For the text-containing cell, return its midpoint in (x, y) coordinate format. 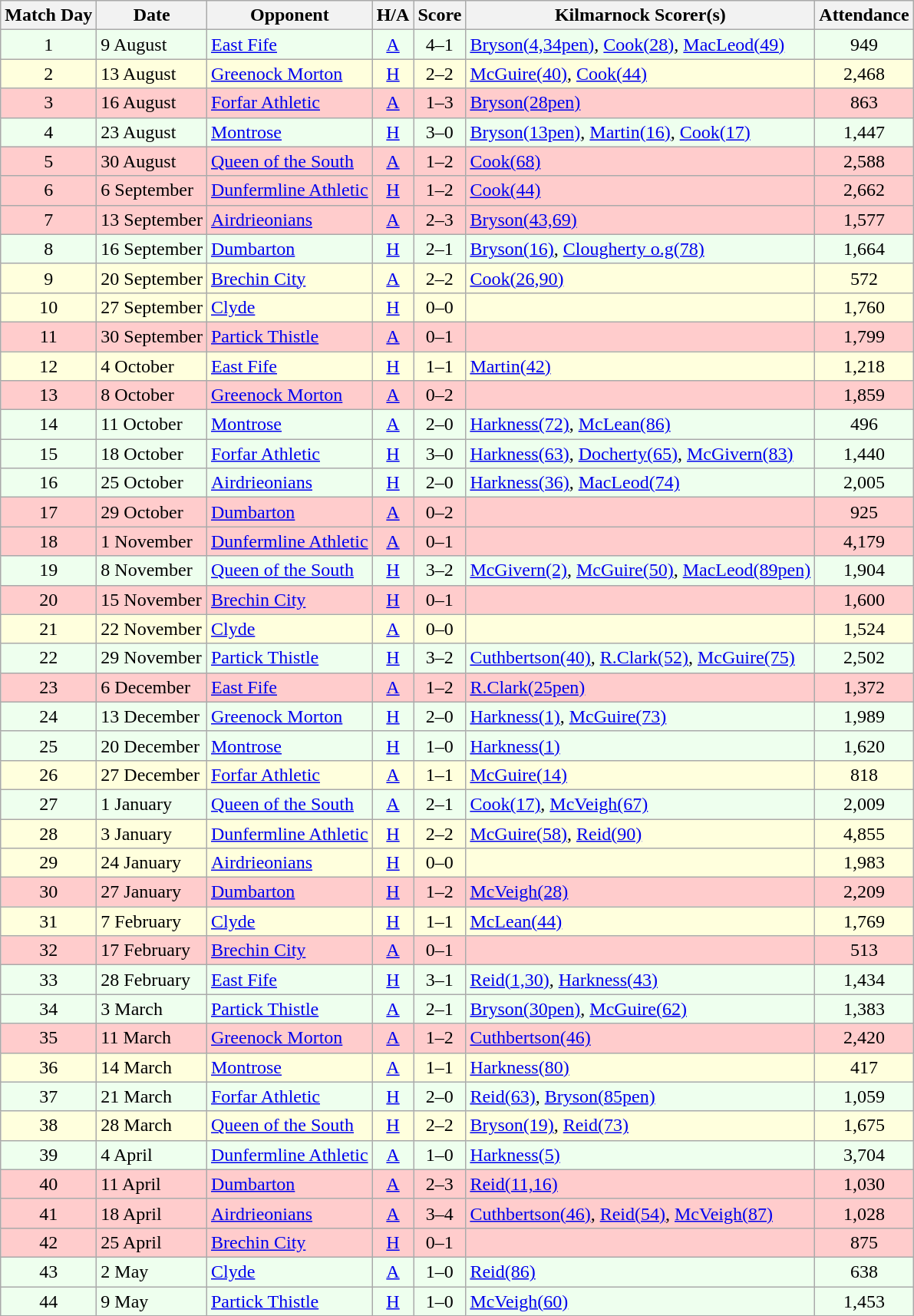
1,028 (864, 1213)
32 (49, 951)
15 (49, 454)
1,434 (864, 980)
8 (49, 249)
417 (864, 1067)
Reid(86) (640, 1271)
42 (49, 1242)
18 October (152, 454)
43 (49, 1271)
1,577 (864, 220)
1,372 (864, 687)
9 May (152, 1301)
1,030 (864, 1184)
1,675 (864, 1126)
Reid(11,16) (640, 1184)
41 (49, 1213)
1,218 (864, 366)
16 August (152, 103)
44 (49, 1301)
5 (49, 161)
Bryson(13pen), Martin(16), Cook(17) (640, 132)
17 (49, 512)
29 November (152, 658)
4,855 (864, 833)
25 October (152, 483)
4,179 (864, 541)
18 April (152, 1213)
2,420 (864, 1038)
30 August (152, 161)
13 (49, 395)
36 (49, 1067)
Bryson(4,34pen), Cook(28), MacLeod(49) (640, 45)
Martin(42) (640, 366)
17 February (152, 951)
3,704 (864, 1155)
1,799 (864, 336)
11 April (152, 1184)
Bryson(30pen), McGuire(62) (640, 1009)
McGivern(2), McGuire(50), MacLeod(89pen) (640, 570)
1,664 (864, 249)
20 September (152, 278)
1,983 (864, 863)
Bryson(43,69) (640, 220)
11 October (152, 425)
Harkness(1), McGuire(73) (640, 716)
4–1 (440, 45)
1 November (152, 541)
16 (49, 483)
McVeigh(28) (640, 892)
27 December (152, 775)
6 September (152, 190)
Cook(26,90) (640, 278)
Harkness(1) (640, 746)
39 (49, 1155)
1,904 (864, 570)
Attendance (864, 15)
9 (49, 278)
13 August (152, 74)
31 (49, 921)
18 (49, 541)
22 (49, 658)
28 March (152, 1126)
7 February (152, 921)
1,440 (864, 454)
Score (440, 15)
875 (864, 1242)
6 December (152, 687)
Bryson(19), Reid(73) (640, 1126)
9 August (152, 45)
1,383 (864, 1009)
27 January (152, 892)
R.Clark(25pen) (640, 687)
2,588 (864, 161)
37 (49, 1096)
Cook(17), McVeigh(67) (640, 804)
27 September (152, 307)
8 October (152, 395)
Reid(1,30), Harkness(43) (640, 980)
26 (49, 775)
H/A (393, 15)
1,760 (864, 307)
Match Day (49, 15)
McLean(44) (640, 921)
638 (864, 1271)
23 (49, 687)
29 October (152, 512)
McGuire(58), Reid(90) (640, 833)
30 (49, 892)
Harkness(72), McLean(86) (640, 425)
2,009 (864, 804)
Harkness(63), Docherty(65), McGivern(83) (640, 454)
1,524 (864, 629)
Harkness(36), MacLeod(74) (640, 483)
496 (864, 425)
8 November (152, 570)
35 (49, 1038)
34 (49, 1009)
25 April (152, 1242)
20 December (152, 746)
Opponent (289, 15)
27 (49, 804)
2 May (152, 1271)
13 September (152, 220)
1,600 (864, 600)
28 (49, 833)
3–1 (440, 980)
Harkness(80) (640, 1067)
11 (49, 336)
11 March (152, 1038)
2,005 (864, 483)
1,859 (864, 395)
1 January (152, 804)
30 September (152, 336)
3 (49, 103)
McGuire(40), Cook(44) (640, 74)
Cook(68) (640, 161)
1,989 (864, 716)
10 (49, 307)
3 January (152, 833)
14 March (152, 1067)
1–3 (440, 103)
29 (49, 863)
Harkness(5) (640, 1155)
21 March (152, 1096)
14 (49, 425)
40 (49, 1184)
Kilmarnock Scorer(s) (640, 15)
4 October (152, 366)
19 (49, 570)
949 (864, 45)
Bryson(28pen) (640, 103)
2,468 (864, 74)
2,209 (864, 892)
Cuthbertson(46), Reid(54), McVeigh(87) (640, 1213)
4 (49, 132)
33 (49, 980)
Cuthbertson(46) (640, 1038)
572 (864, 278)
24 January (152, 863)
2,662 (864, 190)
38 (49, 1126)
Bryson(16), Clougherty o.g(78) (640, 249)
20 (49, 600)
925 (864, 512)
25 (49, 746)
1 (49, 45)
818 (864, 775)
Date (152, 15)
28 February (152, 980)
863 (864, 103)
4 April (152, 1155)
23 August (152, 132)
22 November (152, 629)
513 (864, 951)
1,447 (864, 132)
1,453 (864, 1301)
12 (49, 366)
13 December (152, 716)
Cuthbertson(40), R.Clark(52), McGuire(75) (640, 658)
1,620 (864, 746)
15 November (152, 600)
6 (49, 190)
3–4 (440, 1213)
McVeigh(60) (640, 1301)
3 March (152, 1009)
7 (49, 220)
McGuire(14) (640, 775)
2 (49, 74)
Cook(44) (640, 190)
1,059 (864, 1096)
16 September (152, 249)
Reid(63), Bryson(85pen) (640, 1096)
2,502 (864, 658)
21 (49, 629)
1,769 (864, 921)
24 (49, 716)
